Return [X, Y] of the center of cell containing provided text 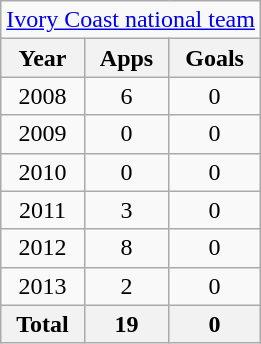
6 [126, 96]
2 [126, 286]
Apps [126, 58]
2011 [42, 210]
2008 [42, 96]
2010 [42, 172]
Year [42, 58]
2013 [42, 286]
3 [126, 210]
8 [126, 248]
2012 [42, 248]
2009 [42, 134]
19 [126, 324]
Total [42, 324]
Ivory Coast national team [131, 20]
Goals [215, 58]
